Search for the cell housing the specified text and yield its [X, Y] center coordinate. 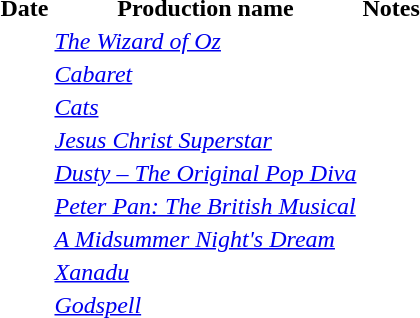
Cabaret [206, 74]
Cats [206, 107]
Jesus Christ Superstar [206, 140]
A Midsummer Night's Dream [206, 239]
Xanadu [206, 272]
Peter Pan: The British Musical [206, 206]
Dusty – The Original Pop Diva [206, 173]
The Wizard of Oz [206, 41]
